Return [X, Y] of the center of cell containing provided text 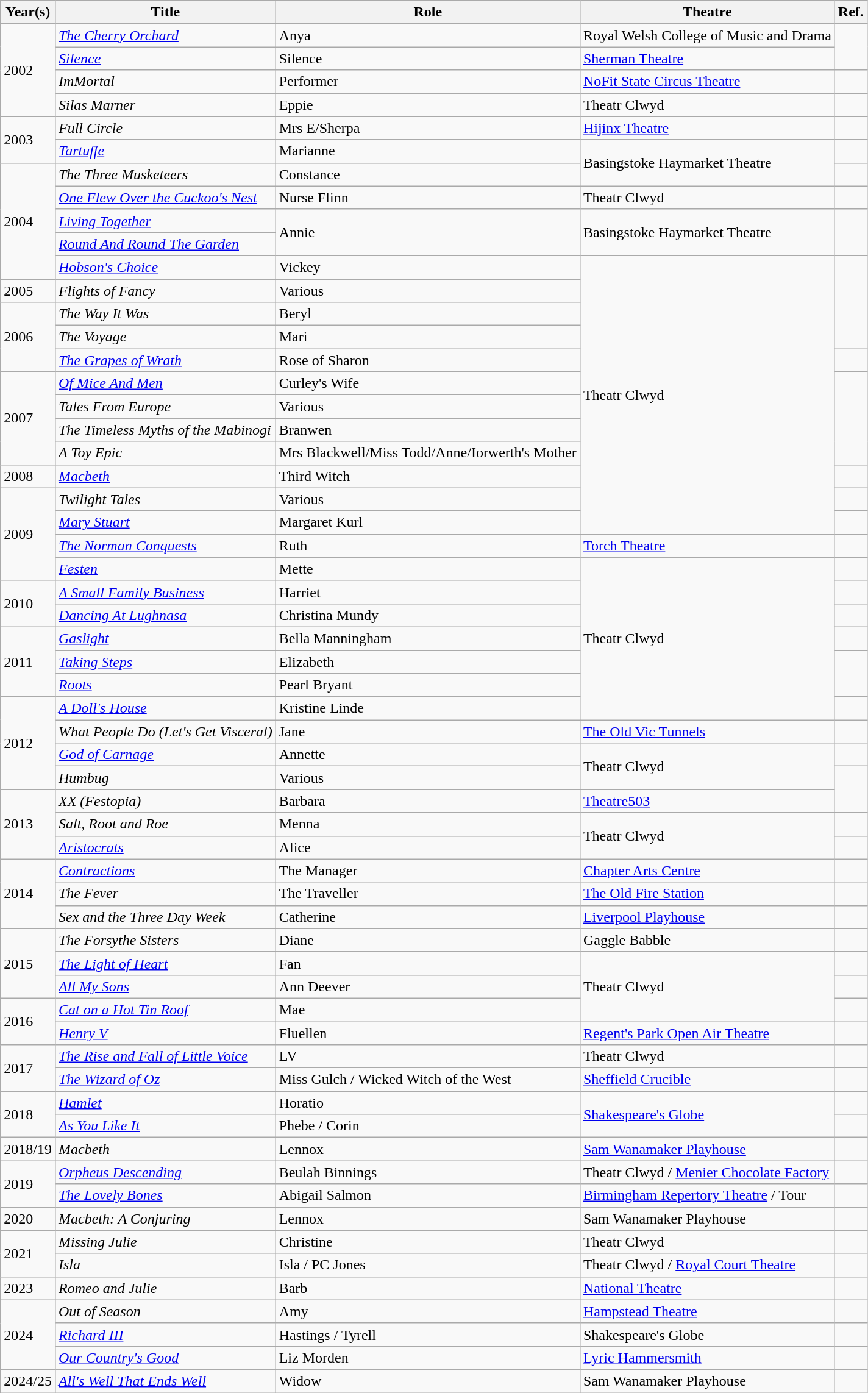
2013 [28, 824]
Mrs Blackwell/Miss Todd/Anne/Iorwerth's Mother [428, 453]
Liverpool Playhouse [707, 917]
Richard III [165, 1334]
National Theatre [707, 1288]
A Toy Epic [165, 453]
Margaret Kurl [428, 522]
Nurse Flinn [428, 198]
Fan [428, 963]
2016 [28, 1021]
Royal Welsh College of Music and Drama [707, 35]
Vickey [428, 267]
Alice [428, 847]
Gaggle Babble [707, 940]
2024/25 [28, 1381]
Orpheus Descending [165, 1172]
Mette [428, 569]
Beryl [428, 314]
2012 [28, 743]
Rose of Sharon [428, 360]
Third Witch [428, 476]
Out of Season [165, 1311]
2005 [28, 291]
2023 [28, 1288]
Aristocrats [165, 847]
Role [428, 12]
Horatio [428, 1103]
Pearl Bryant [428, 685]
Sherman Theatre [707, 59]
2017 [28, 1068]
Mari [428, 337]
Our Country's Good [165, 1358]
Hastings / Tyrell [428, 1334]
Twilight Tales [165, 499]
Theatr Clwyd / Royal Court Theatre [707, 1265]
The Manager [428, 871]
Isla [165, 1265]
Christina Mundy [428, 615]
Annie [428, 232]
Fluellen [428, 1033]
2015 [28, 963]
ImMortal [165, 82]
Humbug [165, 778]
2021 [28, 1253]
Salt, Root and Roe [165, 824]
Sheffield Crucible [707, 1080]
The Way It Was [165, 314]
Beulah Binnings [428, 1172]
2014 [28, 894]
The Grapes of Wrath [165, 360]
2024 [28, 1334]
Barbara [428, 801]
Mary Stuart [165, 522]
Festen [165, 569]
All's Well That Ends Well [165, 1381]
Mae [428, 1010]
Cat on a Hot Tin Roof [165, 1010]
Menna [428, 824]
2009 [28, 534]
Gaslight [165, 638]
2018 [28, 1114]
Lyric Hammersmith [707, 1358]
2004 [28, 221]
Theatr Clwyd / Menier Chocolate Factory [707, 1172]
Anya [428, 35]
Barb [428, 1288]
Henry V [165, 1033]
The Fever [165, 894]
2003 [28, 140]
Mrs E/Sherpa [428, 128]
Year(s) [28, 12]
A Small Family Business [165, 592]
Torch Theatre [707, 546]
Flights of Fancy [165, 291]
Ruth [428, 546]
The Traveller [428, 894]
Hamlet [165, 1103]
Amy [428, 1311]
Theatre503 [707, 801]
The Light of Heart [165, 963]
Harriet [428, 592]
Branwen [428, 430]
The Norman Conquests [165, 546]
The Wizard of Oz [165, 1080]
The Cherry Orchard [165, 35]
Abigail Salmon [428, 1195]
2002 [28, 70]
All My Sons [165, 986]
Romeo and Julie [165, 1288]
Ann Deever [428, 986]
Macbeth: A Conjuring [165, 1219]
A Doll's House [165, 708]
Annette [428, 755]
Missing Julie [165, 1242]
Tartuffe [165, 151]
2018/19 [28, 1149]
Curley's Wife [428, 383]
XX (Festopia) [165, 801]
Hijinx Theatre [707, 128]
Elizabeth [428, 661]
2010 [28, 604]
The Voyage [165, 337]
2020 [28, 1219]
Full Circle [165, 128]
Tales From Europe [165, 407]
Eppie [428, 105]
Performer [428, 82]
One Flew Over the Cuckoo's Nest [165, 198]
2006 [28, 337]
2011 [28, 661]
Regent's Park Open Air Theatre [707, 1033]
The Three Musketeers [165, 174]
The Old Vic Tunnels [707, 732]
Sex and the Three Day Week [165, 917]
The Old Fire Station [707, 894]
Living Together [165, 221]
Constance [428, 174]
Kristine Linde [428, 708]
Contractions [165, 871]
The Timeless Myths of the Mabinogi [165, 430]
Of Mice And Men [165, 383]
Diane [428, 940]
As You Like It [165, 1126]
Isla / PC Jones [428, 1265]
Hampstead Theatre [707, 1311]
Ref. [851, 12]
Christine [428, 1242]
Liz Morden [428, 1358]
Chapter Arts Centre [707, 871]
Widow [428, 1381]
NoFit State Circus Theatre [707, 82]
Theatre [707, 12]
Miss Gulch / Wicked Witch of the West [428, 1080]
Roots [165, 685]
God of Carnage [165, 755]
2019 [28, 1184]
Phebe / Corin [428, 1126]
Silas Marner [165, 105]
Taking Steps [165, 661]
Dancing At Lughnasa [165, 615]
Jane [428, 732]
Catherine [428, 917]
Round And Round The Garden [165, 244]
Bella Manningham [428, 638]
Birmingham Repertory Theatre / Tour [707, 1195]
2007 [28, 418]
LV [428, 1056]
Hobson's Choice [165, 267]
Marianne [428, 151]
The Rise and Fall of Little Voice [165, 1056]
The Lovely Bones [165, 1195]
Title [165, 12]
The Forsythe Sisters [165, 940]
2008 [28, 476]
What People Do (Let's Get Visceral) [165, 732]
